From the cell containing the given text, extract its center point as [x, y] coordinate. 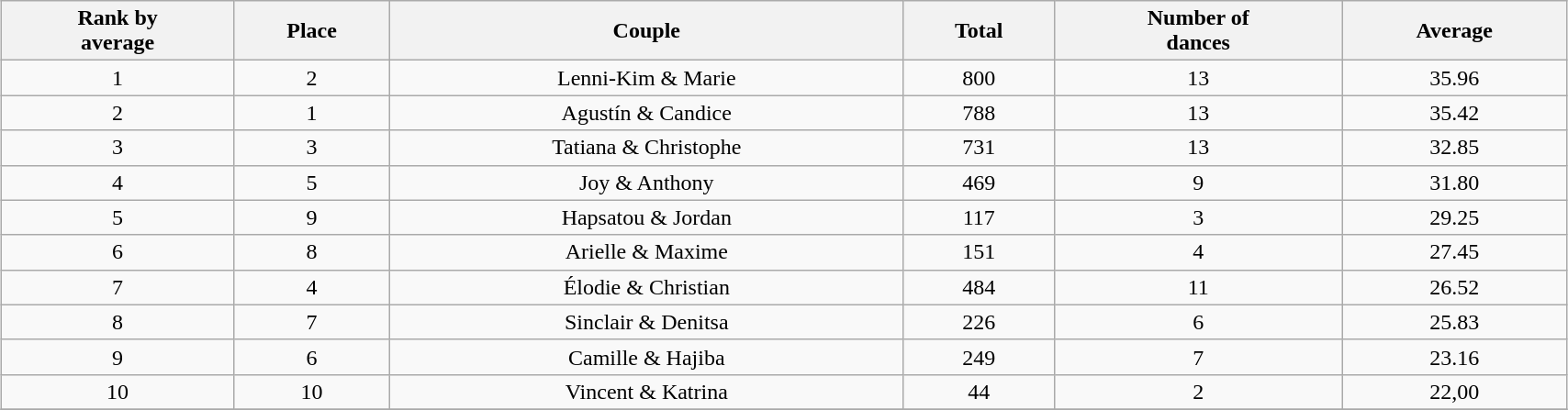
Vincent & Katrina [646, 392]
226 [979, 322]
Rank byaverage [118, 31]
800 [979, 78]
23.16 [1454, 357]
117 [979, 217]
35.42 [1454, 113]
44 [979, 392]
151 [979, 252]
22,00 [1454, 392]
27.45 [1454, 252]
Total [979, 31]
35.96 [1454, 78]
469 [979, 183]
484 [979, 287]
Number of dances [1198, 31]
25.83 [1454, 322]
788 [979, 113]
32.85 [1454, 148]
31.80 [1454, 183]
26.52 [1454, 287]
Joy & Anthony [646, 183]
731 [979, 148]
Agustín & Candice [646, 113]
Tatiana & Christophe [646, 148]
29.25 [1454, 217]
Élodie & Christian [646, 287]
11 [1198, 287]
Average [1454, 31]
249 [979, 357]
Sinclair & Denitsa [646, 322]
Camille & Hajiba [646, 357]
Arielle & Maxime [646, 252]
Hapsatou & Jordan [646, 217]
Place [312, 31]
Couple [646, 31]
Lenni-Kim & Marie [646, 78]
